For the text-containing cell, return its midpoint in (x, y) coordinate format. 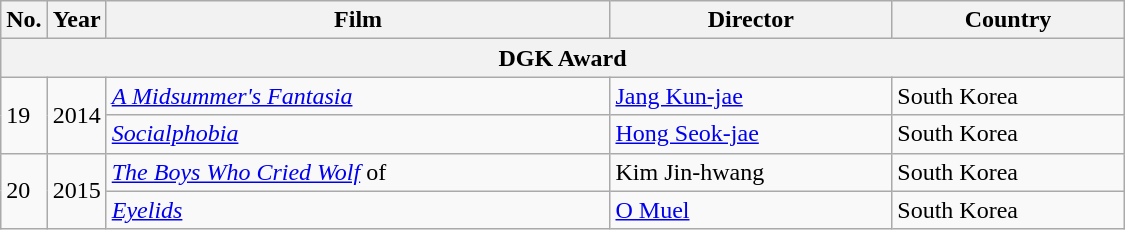
Kim Jin-hwang (751, 172)
DGK Award (563, 58)
Socialphobia (358, 134)
2015 (76, 191)
Hong Seok-jae (751, 134)
19 (24, 115)
2014 (76, 115)
Eyelids (358, 210)
No. (24, 20)
O Muel (751, 210)
20 (24, 191)
Year (76, 20)
Jang Kun-jae (751, 96)
The Boys Who Cried Wolf of (358, 172)
Country (1008, 20)
A Midsummer's Fantasia (358, 96)
Director (751, 20)
Film (358, 20)
